Determine the [X, Y] coordinate at the center of the cell enclosing the given text.  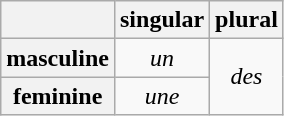
feminine [58, 96]
des [247, 77]
singular [162, 20]
un [162, 58]
plural [247, 20]
une [162, 96]
masculine [58, 58]
